Capture the cell that displays the provided text and extract its [x, y] central coordinate. 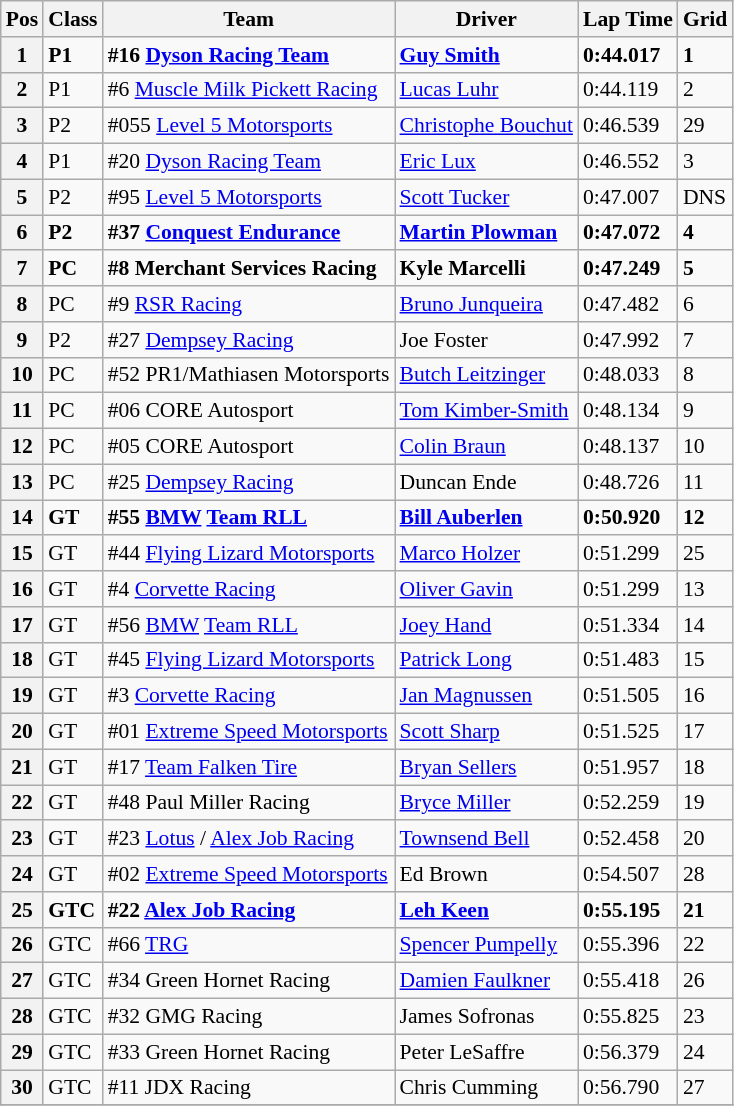
#23 Lotus / Alex Job Racing [249, 839]
0:44.119 [628, 90]
#11 JDX Racing [249, 1088]
#01 Extreme Speed Motorsports [249, 732]
0:52.458 [628, 839]
#52 PR1/Mathiasen Motorsports [249, 375]
Butch Leitzinger [486, 375]
#56 BMW Team RLL [249, 625]
#16 Dyson Racing Team [249, 55]
Joey Hand [486, 625]
Patrick Long [486, 660]
0:46.552 [628, 162]
0:55.418 [628, 981]
0:47.072 [628, 233]
#9 RSR Racing [249, 304]
0:47.007 [628, 197]
Tom Kimber-Smith [486, 411]
#32 GMG Racing [249, 1017]
0:51.957 [628, 767]
#45 Flying Lizard Motorsports [249, 660]
0:55.825 [628, 1017]
Eric Lux [486, 162]
0:47.249 [628, 269]
Marco Holzer [486, 554]
#33 Green Hornet Racing [249, 1052]
Lucas Luhr [486, 90]
#17 Team Falken Tire [249, 767]
#34 Green Hornet Racing [249, 981]
0:46.539 [628, 126]
Scott Tucker [486, 197]
30 [22, 1088]
Grid [706, 19]
Pos [22, 19]
0:48.134 [628, 411]
0:51.525 [628, 732]
0:51.483 [628, 660]
Spencer Pumpelly [486, 945]
#25 Dempsey Racing [249, 482]
James Sofronas [486, 1017]
Kyle Marcelli [486, 269]
Ed Brown [486, 874]
Bill Auberlen [486, 518]
0:47.482 [628, 304]
Townsend Bell [486, 839]
Peter LeSaffre [486, 1052]
Team [249, 19]
0:51.334 [628, 625]
#02 Extreme Speed Motorsports [249, 874]
Duncan Ende [486, 482]
#48 Paul Miller Racing [249, 803]
0:44.017 [628, 55]
Bryan Sellers [486, 767]
Colin Braun [486, 447]
Jan Magnussen [486, 696]
Guy Smith [486, 55]
Joe Foster [486, 340]
#3 Corvette Racing [249, 696]
Bryce Miller [486, 803]
#95 Level 5 Motorsports [249, 197]
0:48.033 [628, 375]
#22 Alex Job Racing [249, 910]
Chris Cumming [486, 1088]
#4 Corvette Racing [249, 589]
0:52.259 [628, 803]
Scott Sharp [486, 732]
0:51.505 [628, 696]
Damien Faulkner [486, 981]
Bruno Junqueira [486, 304]
0:50.920 [628, 518]
0:56.790 [628, 1088]
0:48.726 [628, 482]
0:56.379 [628, 1052]
Lap Time [628, 19]
0:55.195 [628, 910]
0:55.396 [628, 945]
0:54.507 [628, 874]
Martin Plowman [486, 233]
Leh Keen [486, 910]
DNS [706, 197]
#44 Flying Lizard Motorsports [249, 554]
Christophe Bouchut [486, 126]
#55 BMW Team RLL [249, 518]
#05 CORE Autosport [249, 447]
0:48.137 [628, 447]
#06 CORE Autosport [249, 411]
#055 Level 5 Motorsports [249, 126]
Driver [486, 19]
#66 TRG [249, 945]
#37 Conquest Endurance [249, 233]
#6 Muscle Milk Pickett Racing [249, 90]
#20 Dyson Racing Team [249, 162]
0:47.992 [628, 340]
Class [72, 19]
Oliver Gavin [486, 589]
#8 Merchant Services Racing [249, 269]
#27 Dempsey Racing [249, 340]
